Find where the given text appears and provide that cell's center as (X, Y) coordinate. 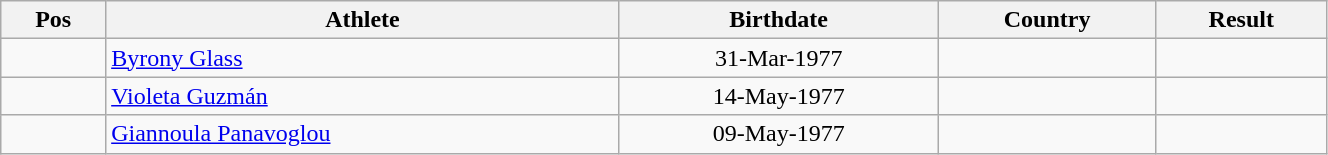
Pos (54, 20)
Violeta Guzmán (363, 96)
Country (1047, 20)
Byrony Glass (363, 58)
09-May-1977 (778, 134)
14-May-1977 (778, 96)
Birthdate (778, 20)
31-Mar-1977 (778, 58)
Giannoula Panavoglou (363, 134)
Result (1241, 20)
Athlete (363, 20)
